Determine the (X, Y) coordinate at the center of the cell enclosing the given text.  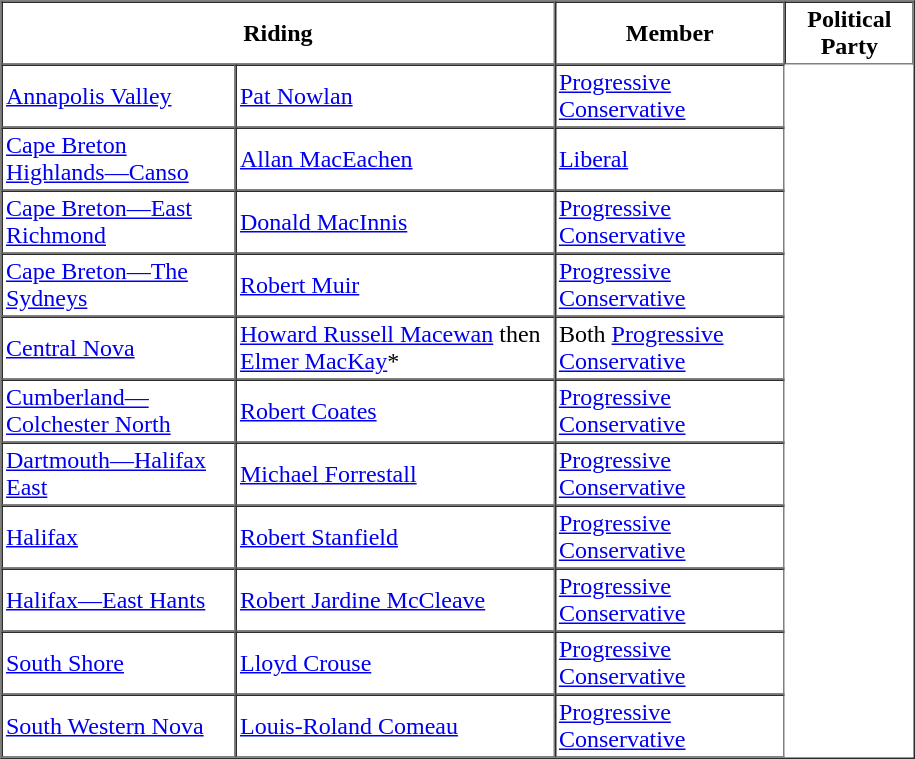
Robert Jardine McCleave (394, 600)
Cape Breton—The Sydneys (119, 286)
Halifax—East Hants (119, 600)
Cape Breton—East Richmond (119, 222)
Michael Forrestall (394, 474)
Riding (278, 34)
Annapolis Valley (119, 96)
Louis-Roland Comeau (394, 726)
Robert Stanfield (394, 538)
Cumberland—Colchester North (119, 412)
Robert Muir (394, 286)
Both Progressive Conservative (670, 348)
Dartmouth—Halifax East (119, 474)
Central Nova (119, 348)
Robert Coates (394, 412)
Liberal (670, 160)
Cape Breton Highlands—Canso (119, 160)
Political Party (849, 34)
South Western Nova (119, 726)
South Shore (119, 664)
Lloyd Crouse (394, 664)
Donald MacInnis (394, 222)
Allan MacEachen (394, 160)
Member (670, 34)
Pat Nowlan (394, 96)
Howard Russell Macewan then Elmer MacKay* (394, 348)
Halifax (119, 538)
